For the text-containing cell, return its midpoint in [X, Y] coordinate format. 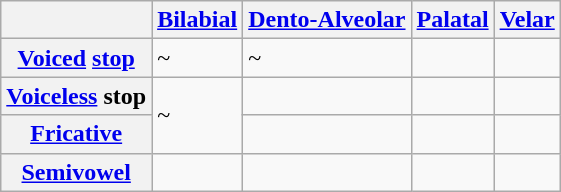
Dento-Alveolar [327, 20]
Voiced stop [76, 58]
Palatal [452, 20]
Bilabial [198, 20]
Voiceless stop [76, 96]
Velar [527, 20]
Fricative [76, 134]
Semivowel [76, 172]
